Capture the cell that displays the provided text and extract its (x, y) central coordinate. 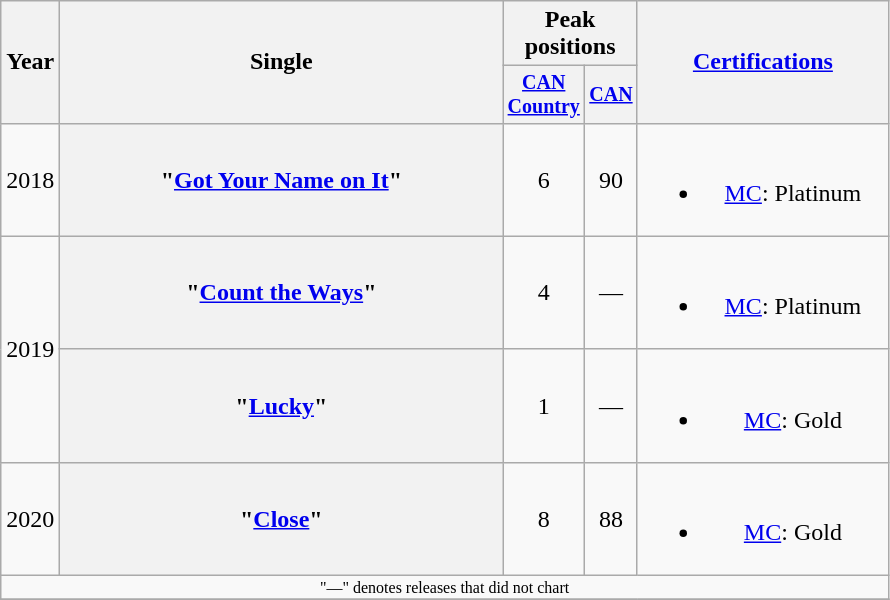
2020 (30, 518)
Year (30, 62)
88 (612, 518)
"Lucky" (282, 406)
90 (612, 180)
Certifications (762, 62)
8 (544, 518)
CANCountry (544, 94)
4 (544, 292)
1 (544, 406)
2018 (30, 180)
"Count the Ways" (282, 292)
2019 (30, 349)
"—" denotes releases that did not chart (445, 588)
Single (282, 62)
"Got Your Name on It" (282, 180)
6 (544, 180)
Peakpositions (570, 34)
"Close" (282, 518)
CAN (612, 94)
